Identify which cell holds the provided text, then report its (x, y) central coordinate. 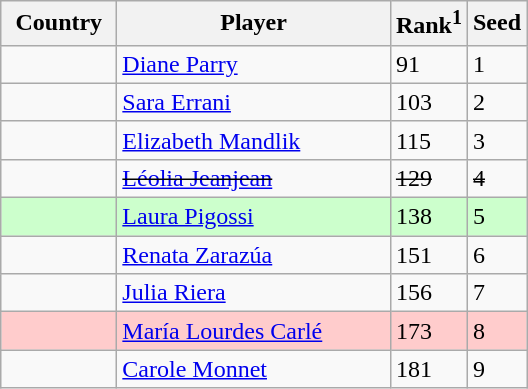
Sara Errani (254, 102)
5 (496, 217)
Rank1 (428, 24)
8 (496, 331)
Renata Zarazúa (254, 255)
7 (496, 293)
156 (428, 293)
Carole Monnet (254, 369)
151 (428, 255)
4 (496, 178)
2 (496, 102)
91 (428, 64)
Seed (496, 24)
Elizabeth Mandlik (254, 140)
Player (254, 24)
1 (496, 64)
Country (59, 24)
Laura Pigossi (254, 217)
3 (496, 140)
173 (428, 331)
138 (428, 217)
Diane Parry (254, 64)
115 (428, 140)
Julia Riera (254, 293)
129 (428, 178)
9 (496, 369)
Léolia Jeanjean (254, 178)
María Lourdes Carlé (254, 331)
103 (428, 102)
181 (428, 369)
6 (496, 255)
